Capture the cell that displays the provided text and extract its [x, y] central coordinate. 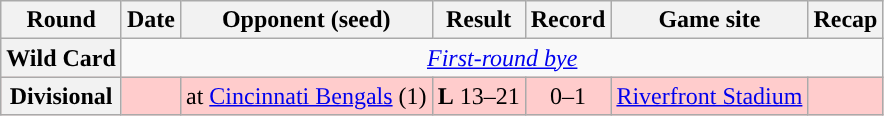
at Cincinnati Bengals (1) [306, 96]
Round [62, 20]
First-round bye [502, 58]
Divisional [62, 96]
L 13–21 [478, 96]
0–1 [568, 96]
Wild Card [62, 58]
Recap [846, 20]
Record [568, 20]
Result [478, 20]
Riverfront Stadium [710, 96]
Date [150, 20]
Opponent (seed) [306, 20]
Game site [710, 20]
